Search for the cell housing the specified text and yield its (x, y) center coordinate. 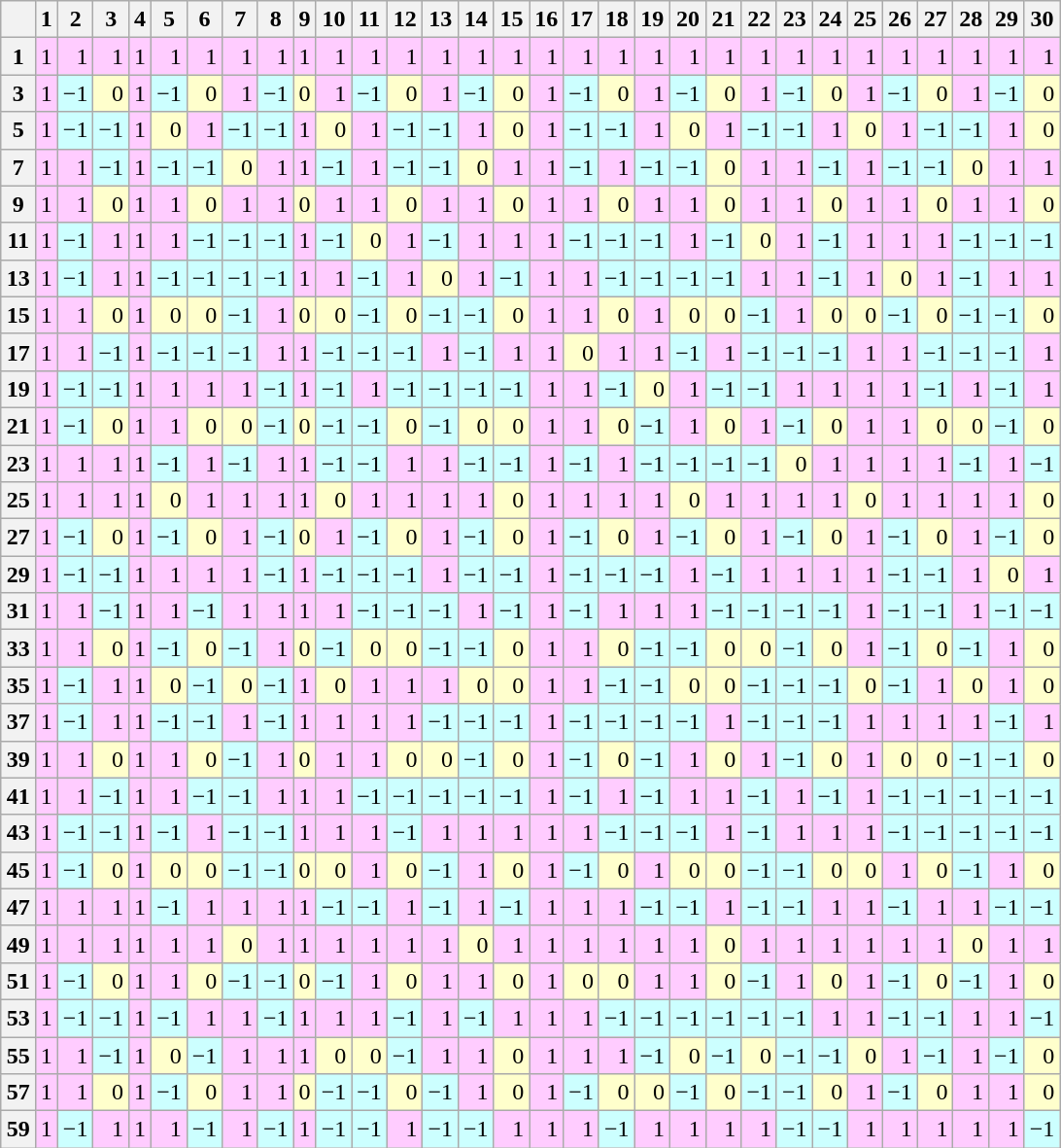
22 (760, 19)
41 (17, 796)
43 (17, 833)
33 (17, 648)
26 (900, 19)
51 (17, 981)
2 (76, 19)
30 (1042, 19)
35 (17, 685)
8 (276, 19)
12 (404, 19)
55 (17, 1055)
47 (17, 907)
4 (140, 19)
18 (616, 19)
49 (17, 944)
10 (334, 19)
24 (830, 19)
45 (17, 870)
53 (17, 1018)
39 (17, 759)
6 (204, 19)
59 (17, 1130)
57 (17, 1093)
16 (546, 19)
28 (972, 19)
37 (17, 722)
14 (476, 19)
31 (17, 611)
20 (688, 19)
